Identify which cell holds the provided text, then report its (X, Y) central coordinate. 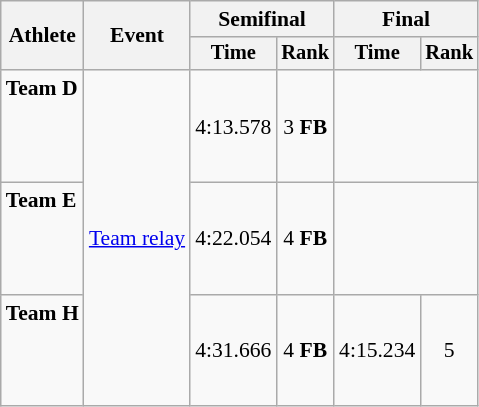
Team D (42, 126)
5 (449, 351)
4:22.054 (233, 239)
Final (406, 19)
Athlete (42, 36)
Team H (42, 351)
4:15.234 (377, 351)
Team relay (137, 238)
4:31.666 (233, 351)
Team E (42, 239)
4:13.578 (233, 126)
Semifinal (262, 19)
3 FB (305, 126)
Event (137, 36)
